For the text-containing cell, return its midpoint in (X, Y) coordinate format. 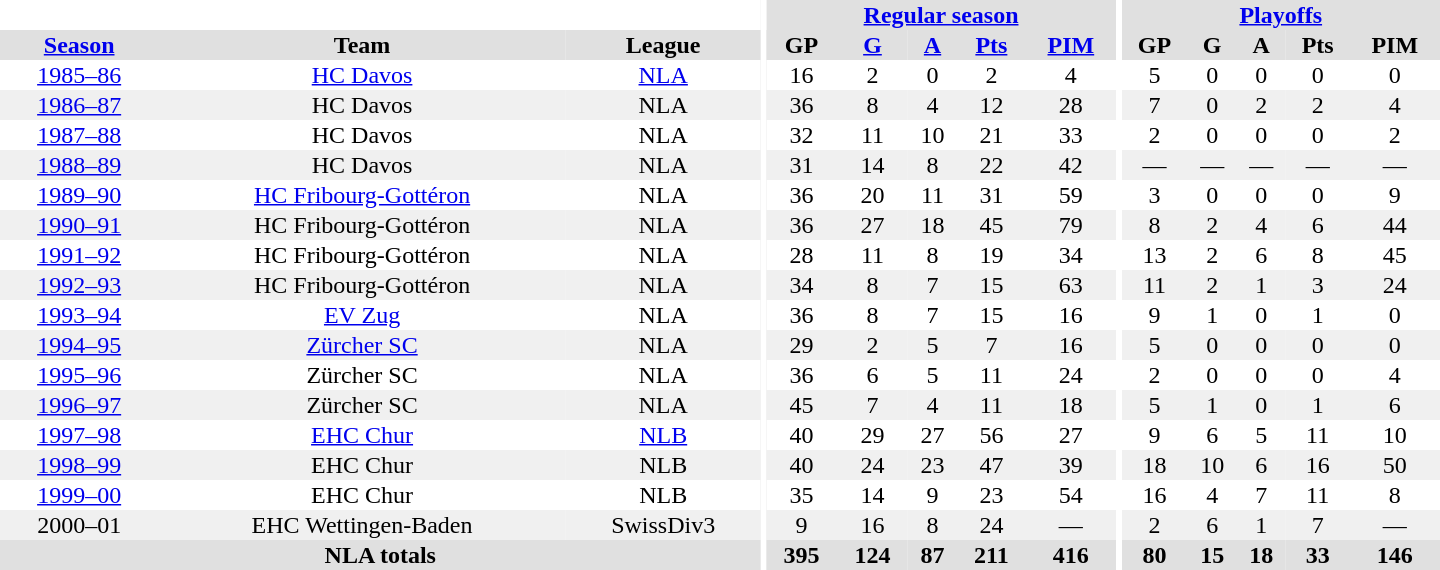
Playoffs (1280, 15)
EHC Wettingen-Baden (362, 525)
1985–86 (79, 75)
21 (992, 135)
20 (872, 195)
63 (1071, 285)
395 (802, 555)
79 (1071, 225)
80 (1154, 555)
1996–97 (79, 405)
146 (1394, 555)
Team (362, 45)
1995–96 (79, 375)
1990–91 (79, 225)
1988–89 (79, 165)
1986–87 (79, 105)
2000–01 (79, 525)
League (664, 45)
50 (1394, 465)
59 (1071, 195)
NLA totals (380, 555)
1992–93 (79, 285)
Regular season (941, 15)
1998–99 (79, 465)
19 (992, 255)
32 (802, 135)
35 (802, 495)
87 (932, 555)
1989–90 (79, 195)
54 (1071, 495)
211 (992, 555)
42 (1071, 165)
EV Zug (362, 315)
1987–88 (79, 135)
22 (992, 165)
12 (992, 105)
1993–94 (79, 315)
44 (1394, 225)
1999–00 (79, 495)
47 (992, 465)
Season (79, 45)
SwissDiv3 (664, 525)
1991–92 (79, 255)
1997–98 (79, 435)
39 (1071, 465)
124 (872, 555)
416 (1071, 555)
56 (992, 435)
13 (1154, 255)
1994–95 (79, 345)
